Identify which cell holds the provided text, then report its [X, Y] central coordinate. 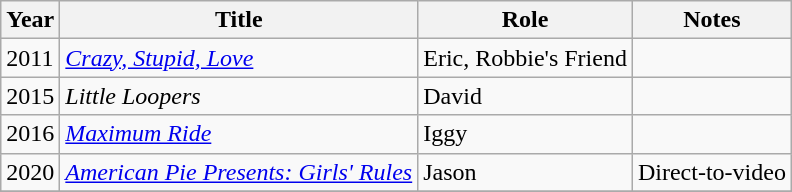
Crazy, Stupid, Love [239, 58]
2020 [30, 172]
American Pie Presents: Girls' Rules [239, 172]
2011 [30, 58]
David [526, 96]
Title [239, 20]
Jason [526, 172]
Notes [712, 20]
2016 [30, 134]
Year [30, 20]
Iggy [526, 134]
Direct-to-video [712, 172]
Little Loopers [239, 96]
Role [526, 20]
Eric, Robbie's Friend [526, 58]
2015 [30, 96]
Maximum Ride [239, 134]
